From the cell containing the given text, extract its center point as (X, Y) coordinate. 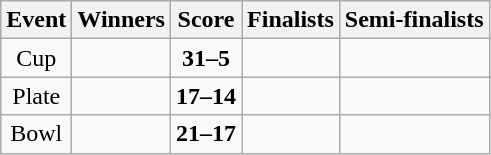
Bowl (36, 134)
31–5 (206, 58)
Plate (36, 96)
Semi-finalists (414, 20)
Cup (36, 58)
Score (206, 20)
21–17 (206, 134)
Finalists (291, 20)
Event (36, 20)
Winners (122, 20)
17–14 (206, 96)
